Capture the cell that displays the provided text and extract its [x, y] central coordinate. 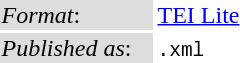
Published as: [76, 48]
Format: [76, 15]
